Extract the [x, y] coordinate from the center of the cell holding the provided text.  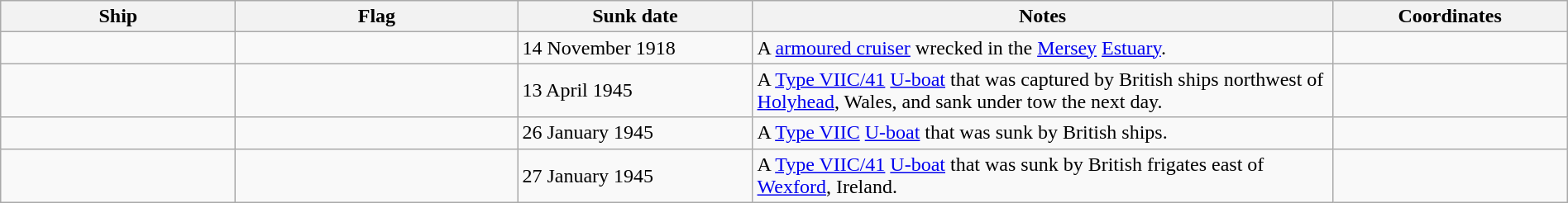
13 April 1945 [635, 91]
Sunk date [635, 17]
A Type VIIC U-boat that was sunk by British ships. [1042, 133]
Coordinates [1450, 17]
A Type VIIC/41 U-boat that was sunk by British frigates east of Wexford, Ireland. [1042, 175]
Ship [118, 17]
A Type VIIC/41 U-boat that was captured by British ships northwest of Holyhead, Wales, and sank under tow the next day. [1042, 91]
26 January 1945 [635, 133]
Notes [1042, 17]
Flag [377, 17]
27 January 1945 [635, 175]
A armoured cruiser wrecked in the Mersey Estuary. [1042, 48]
14 November 1918 [635, 48]
